Pinpoint the cell where the given text exists, returning its [X, Y] midpoint coordinate. 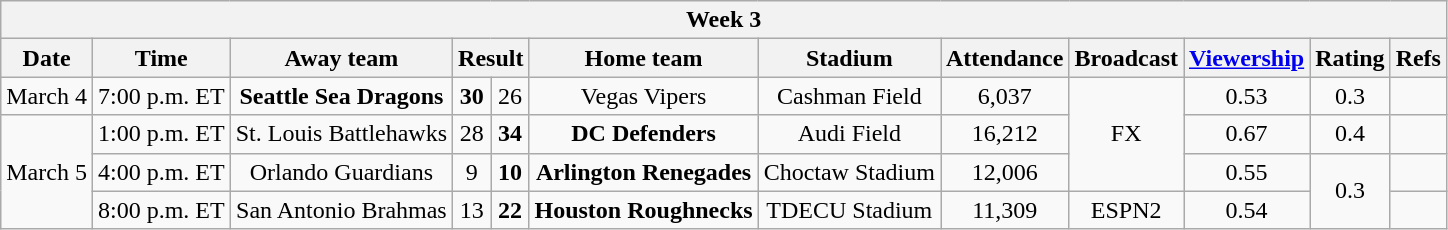
Audi Field [849, 134]
16,212 [1004, 134]
11,309 [1004, 210]
Time [161, 58]
9 [472, 172]
26 [510, 96]
Houston Roughnecks [644, 210]
0.55 [1247, 172]
13 [472, 210]
Home team [644, 58]
Stadium [849, 58]
Rating [1350, 58]
30 [472, 96]
22 [510, 210]
TDECU Stadium [849, 210]
12,006 [1004, 172]
Away team [341, 58]
Attendance [1004, 58]
ESPN2 [1126, 210]
Cashman Field [849, 96]
FX [1126, 134]
March 4 [47, 96]
0.54 [1247, 210]
0.67 [1247, 134]
Orlando Guardians [341, 172]
Week 3 [724, 20]
Result [491, 58]
St. Louis Battlehawks [341, 134]
Seattle Sea Dragons [341, 96]
Choctaw Stadium [849, 172]
34 [510, 134]
Viewership [1247, 58]
DC Defenders [644, 134]
Arlington Renegades [644, 172]
1:00 p.m. ET [161, 134]
4:00 p.m. ET [161, 172]
0.53 [1247, 96]
8:00 p.m. ET [161, 210]
Refs [1418, 58]
28 [472, 134]
March 5 [47, 172]
San Antonio Brahmas [341, 210]
10 [510, 172]
Vegas Vipers [644, 96]
6,037 [1004, 96]
Broadcast [1126, 58]
7:00 p.m. ET [161, 96]
Date [47, 58]
0.4 [1350, 134]
